Find where the given text appears and provide that cell's center as [x, y] coordinate. 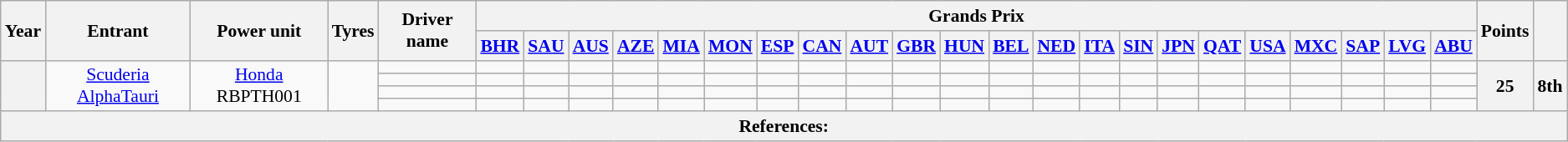
Power unit [259, 30]
Points [1505, 30]
Tyres [353, 30]
MXC [1316, 46]
AUT [869, 46]
SIN [1138, 46]
BEL [1010, 46]
Year [23, 30]
GBR [917, 46]
Entrant [118, 30]
ESP [778, 46]
Grands Prix [976, 16]
USA [1268, 46]
MON [731, 46]
CAN [823, 46]
MIA [681, 46]
Scuderia AlphaTauri [118, 85]
JPN [1178, 46]
LVG [1407, 46]
NED [1056, 46]
AZE [636, 46]
References: [784, 127]
QAT [1223, 46]
SAP [1363, 46]
Honda RBPTH001 [259, 85]
8th [1550, 85]
SAU [545, 46]
HUN [964, 46]
25 [1505, 85]
ITA [1099, 46]
BHR [500, 46]
Driver name [428, 30]
ABU [1453, 46]
AUS [590, 46]
